Provide the (x, y) coordinate of the cell's center where the given text is located.  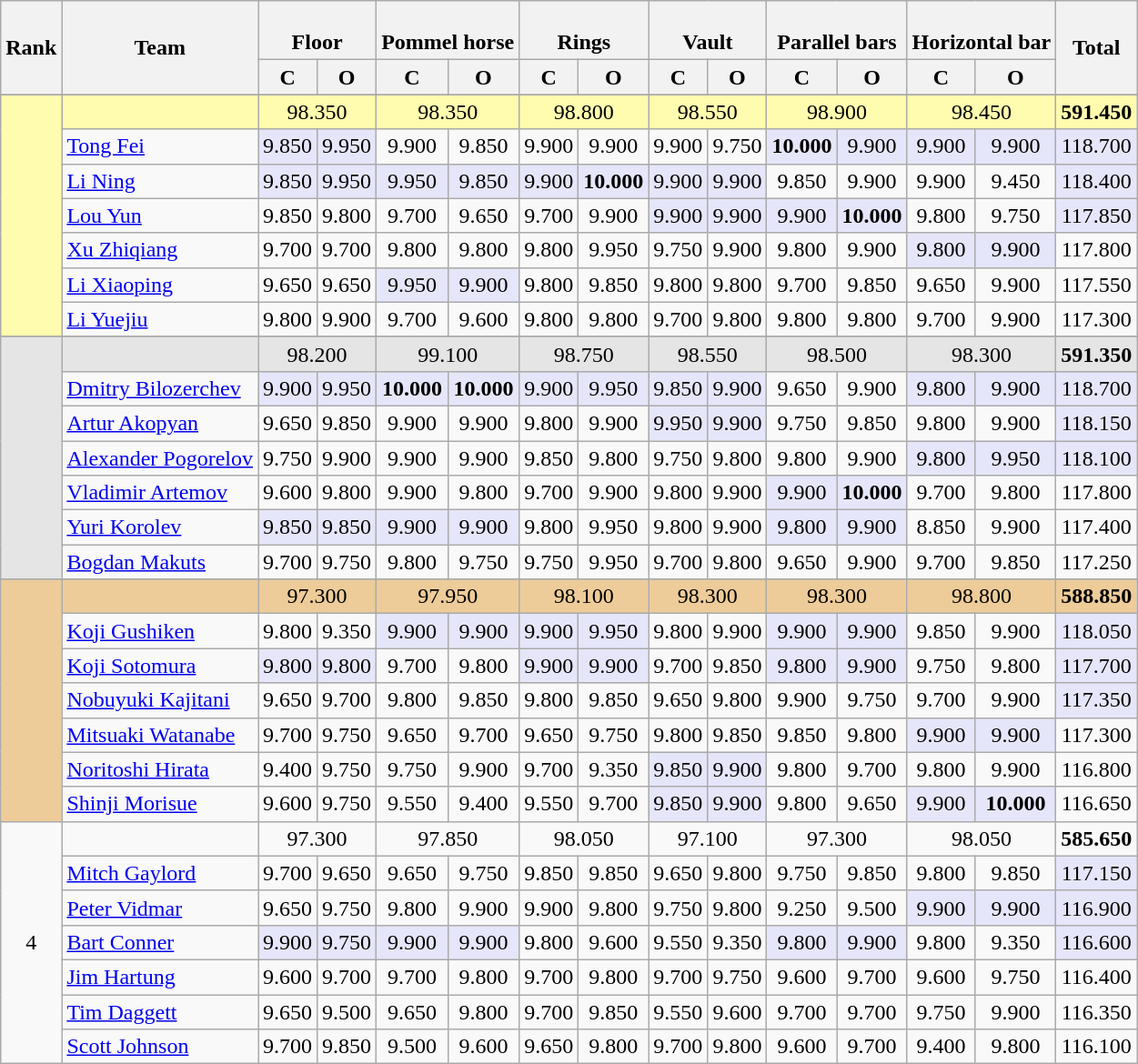
585.650 (1097, 838)
98.450 (982, 112)
591.450 (1097, 112)
8.850 (941, 527)
116.350 (1097, 1012)
Rings (584, 31)
98.500 (837, 354)
Lou Yun (160, 216)
116.100 (1097, 1047)
9.250 (802, 908)
116.600 (1097, 942)
Floor (317, 31)
Artur Akopyan (160, 423)
Tim Daggett (160, 1012)
Koji Sotomura (160, 666)
Nobuyuki Kajitani (160, 700)
98.750 (584, 354)
Dmitry Bilozerchev (160, 388)
117.250 (1097, 562)
116.400 (1097, 977)
98.900 (837, 112)
Li Yuejiu (160, 319)
591.350 (1097, 354)
Vault (708, 31)
97.950 (448, 597)
97.850 (448, 838)
4 (31, 942)
Horizontal bar (982, 31)
Mitsuaki Watanabe (160, 735)
Li Ning (160, 181)
Bogdan Makuts (160, 562)
Yuri Korolev (160, 527)
588.850 (1097, 597)
Jim Hartung (160, 977)
116.650 (1097, 804)
98.100 (584, 597)
Koji Gushiken (160, 631)
117.700 (1097, 666)
118.400 (1097, 181)
118.150 (1097, 423)
117.150 (1097, 873)
116.800 (1097, 769)
Mitch Gaylord (160, 873)
99.100 (448, 354)
9.450 (1015, 181)
117.350 (1097, 700)
Vladimir Artemov (160, 493)
Shinji Morisue (160, 804)
Total (1097, 47)
97.100 (708, 838)
Li Xiaoping (160, 285)
Parallel bars (837, 31)
Bart Conner (160, 942)
Scott Johnson (160, 1047)
117.850 (1097, 216)
Noritoshi Hirata (160, 769)
Xu Zhiqiang (160, 250)
117.400 (1097, 527)
116.900 (1097, 908)
118.100 (1097, 457)
Pommel horse (448, 31)
98.200 (317, 354)
Alexander Pogorelov (160, 457)
Peter Vidmar (160, 908)
118.050 (1097, 631)
Team (160, 47)
Tong Fei (160, 146)
Rank (31, 47)
117.550 (1097, 285)
